Provide the [X, Y] coordinate of the cell's center where the given text is located.  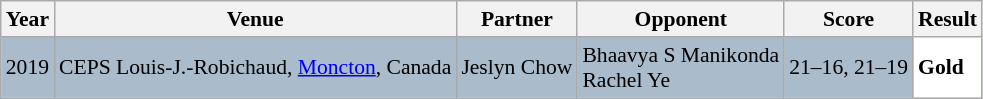
2019 [28, 68]
Gold [948, 68]
CEPS Louis-J.-Robichaud, Moncton, Canada [255, 68]
Score [848, 19]
Bhaavya S Manikonda Rachel Ye [680, 68]
Partner [516, 19]
Venue [255, 19]
Opponent [680, 19]
Year [28, 19]
Result [948, 19]
21–16, 21–19 [848, 68]
Jeslyn Chow [516, 68]
